Locate the cell with the specified text and output its (X, Y) center coordinate. 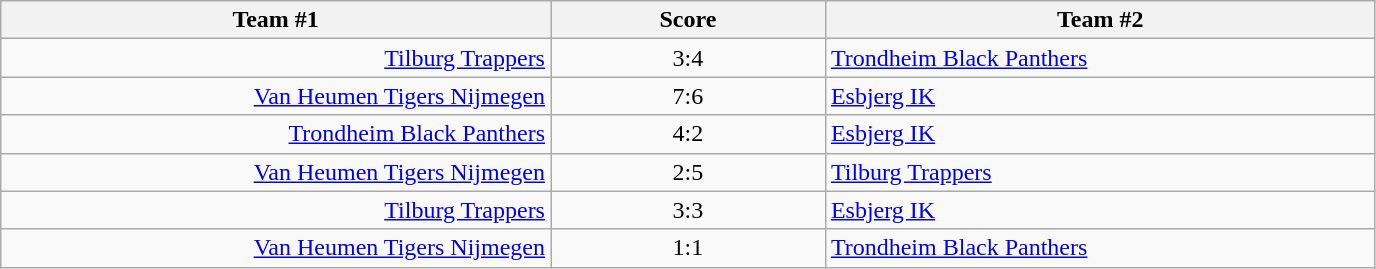
Team #2 (1100, 20)
2:5 (688, 172)
3:3 (688, 210)
1:1 (688, 248)
7:6 (688, 96)
Score (688, 20)
4:2 (688, 134)
Team #1 (276, 20)
3:4 (688, 58)
